Find where the given text appears and provide that cell's center as (x, y) coordinate. 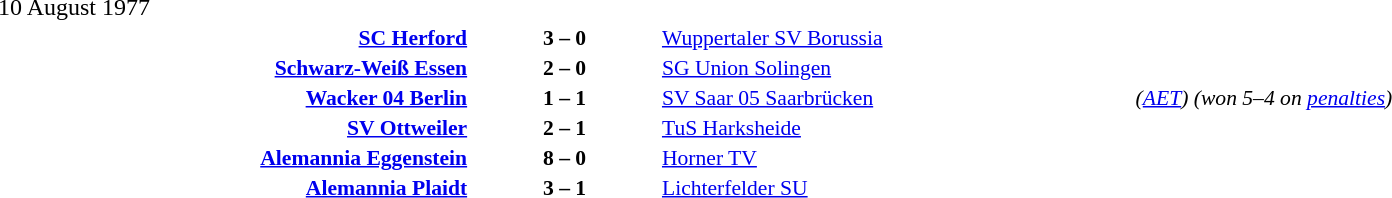
TuS Harksheide (896, 128)
SV Saar 05 Saarbrücken (896, 98)
2 – 0 (564, 68)
1 – 1 (564, 98)
8 – 0 (564, 158)
Horner TV (896, 158)
Wuppertaler SV Borussia (896, 38)
SG Union Solingen (896, 68)
2 – 1 (564, 128)
3 – 0 (564, 38)
